Pinpoint the cell where the given text exists, returning its [X, Y] midpoint coordinate. 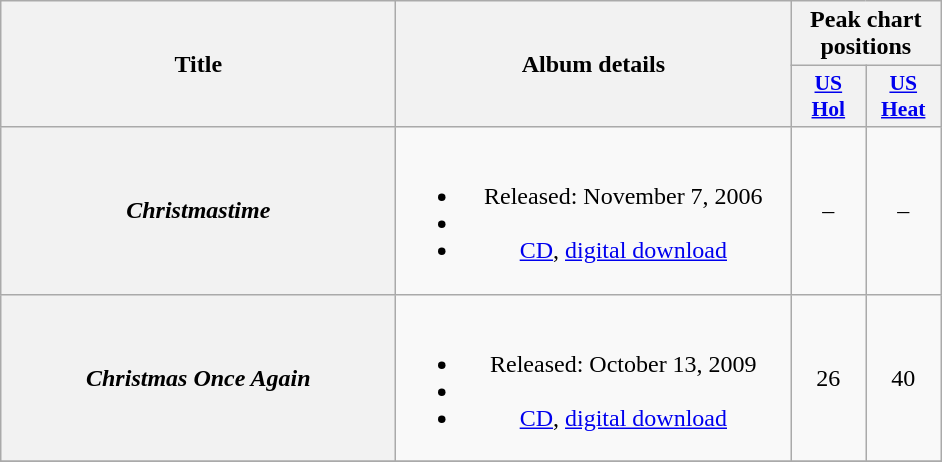
26 [828, 378]
40 [904, 378]
Peak chart positions [866, 34]
Christmastime [198, 210]
Released: October 13, 2009CD, digital download [594, 378]
Released: November 7, 2006CD, digital download [594, 210]
USHeat [904, 96]
Title [198, 64]
Christmas Once Again [198, 378]
USHol [828, 96]
Album details [594, 64]
